Identify which cell holds the provided text, then report its (x, y) central coordinate. 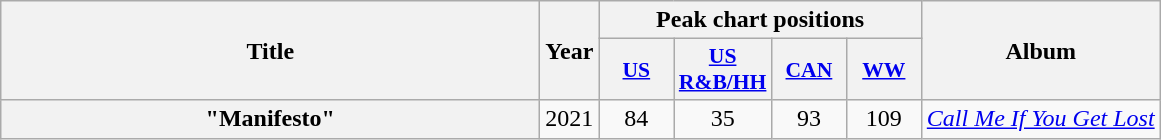
WW (884, 70)
USR&B/HH (723, 70)
Album (1040, 50)
Peak chart positions (760, 20)
Year (570, 50)
93 (808, 119)
2021 (570, 119)
109 (884, 119)
CAN (808, 70)
US (636, 70)
"Manifesto" (270, 119)
Call Me If You Get Lost (1040, 119)
Title (270, 50)
84 (636, 119)
35 (723, 119)
